Return [x, y] of the center of cell containing provided text 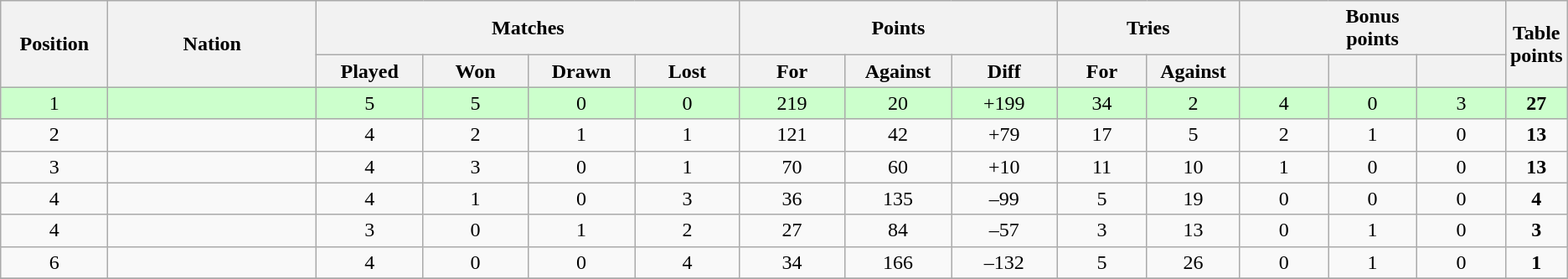
Matches [529, 28]
42 [898, 135]
121 [792, 135]
10 [1193, 167]
70 [792, 167]
Lost [687, 71]
166 [898, 262]
11 [1102, 167]
36 [792, 199]
17 [1102, 135]
19 [1193, 199]
–132 [1004, 262]
Tablepoints [1536, 44]
Drawn [581, 71]
Position [54, 44]
Points [898, 28]
26 [1193, 262]
+199 [1004, 103]
60 [898, 167]
–57 [1004, 230]
Won [476, 71]
Nation [213, 44]
+10 [1004, 167]
–99 [1004, 199]
6 [54, 262]
135 [898, 199]
84 [898, 230]
Bonuspoints [1373, 28]
Tries [1148, 28]
+79 [1004, 135]
219 [792, 103]
Played [370, 71]
20 [898, 103]
Diff [1004, 71]
